Capture the cell that displays the provided text and extract its [x, y] central coordinate. 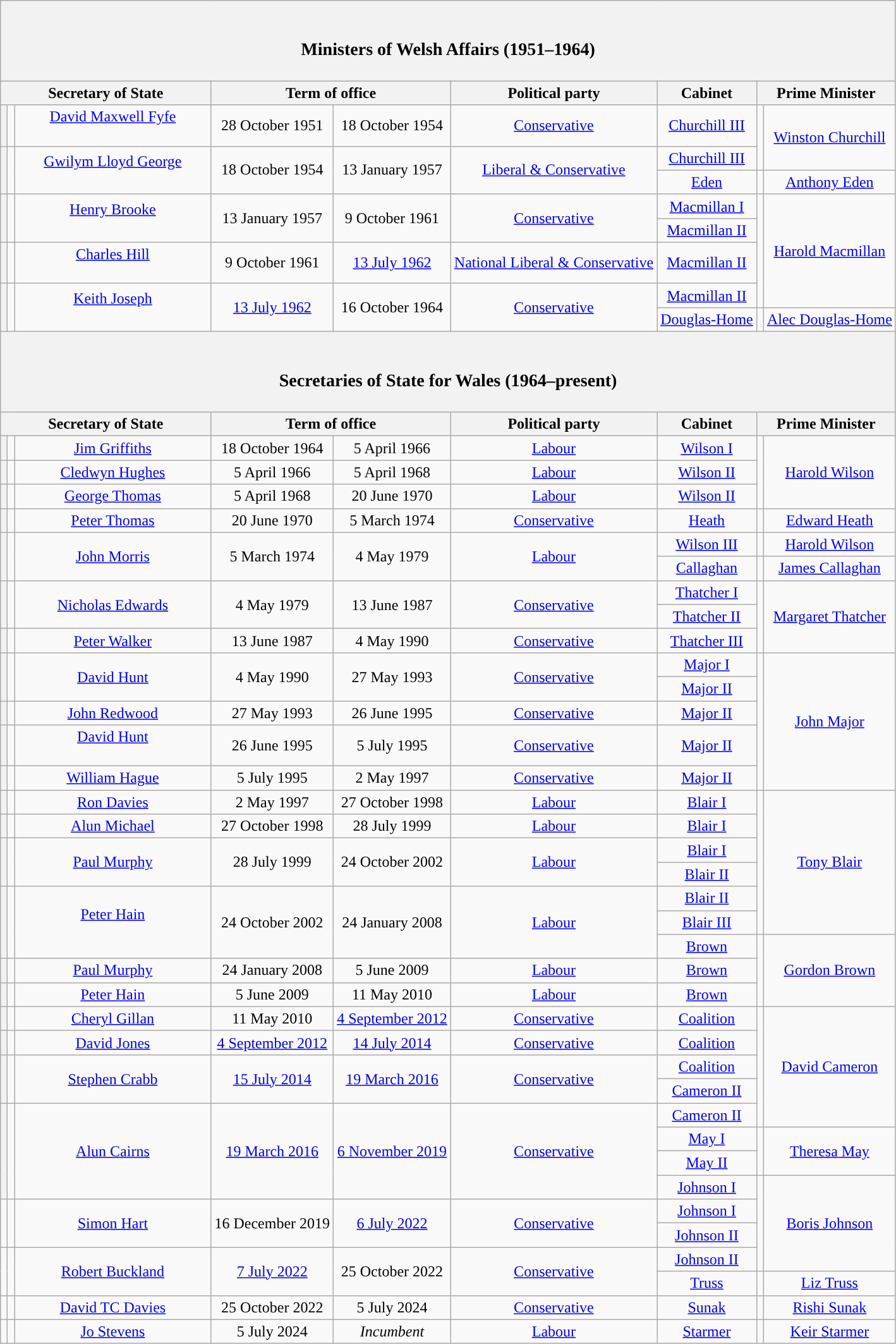
Heath [707, 520]
6 November 2019 [392, 1151]
Sunak [707, 1307]
Peter Thomas [112, 520]
Liz Truss [829, 1283]
18 October 1964 [272, 448]
Alun Michael [112, 826]
14 July 2014 [392, 1042]
Jim Griffiths [112, 448]
John Morris [112, 556]
David Maxwell Fyfe [112, 125]
Cheryl Gillan [112, 1018]
James Callaghan [829, 568]
Anthony Eden [829, 182]
Jo Stevens [112, 1331]
Incumbent [392, 1331]
Harold Macmillan [829, 250]
16 December 2019 [272, 1223]
Truss [707, 1283]
Callaghan [707, 568]
John Redwood [112, 712]
Douglas-Home [707, 319]
Nicholas Edwards [112, 604]
Starmer [707, 1331]
Winston Churchill [829, 138]
Boris Johnson [829, 1223]
28 October 1951 [272, 125]
15 July 2014 [272, 1078]
Keith Joseph [112, 307]
Thatcher II [707, 616]
Wilson I [707, 448]
Stephen Crabb [112, 1078]
Charles Hill [112, 263]
Blair III [707, 922]
David Jones [112, 1042]
7 July 2022 [272, 1271]
Margaret Thatcher [829, 616]
Theresa May [829, 1151]
Robert Buckland [112, 1271]
David Cameron [829, 1066]
Henry Brooke [112, 218]
Alun Cairns [112, 1151]
George Thomas [112, 496]
Gordon Brown [829, 970]
John Major [829, 721]
May I [707, 1139]
Rishi Sunak [829, 1307]
National Liberal & Conservative [554, 263]
Eden [707, 182]
May II [707, 1163]
16 October 1964 [392, 307]
Ron Davies [112, 802]
Simon Hart [112, 1223]
Keir Starmer [829, 1331]
William Hague [112, 778]
Tony Blair [829, 862]
Gwilym Lloyd George [112, 170]
Ministers of Welsh Affairs (1951–1964) [449, 40]
Major I [707, 664]
Liberal & Conservative [554, 170]
Wilson III [707, 544]
Thatcher III [707, 640]
Edward Heath [829, 520]
Alec Douglas-Home [829, 319]
Secretaries of State for Wales (1964–present) [449, 372]
David TC Davies [112, 1307]
6 July 2022 [392, 1223]
Cledwyn Hughes [112, 472]
Macmillan I [707, 206]
Thatcher I [707, 592]
Peter Walker [112, 640]
